Capture the cell that displays the provided text and extract its (X, Y) central coordinate. 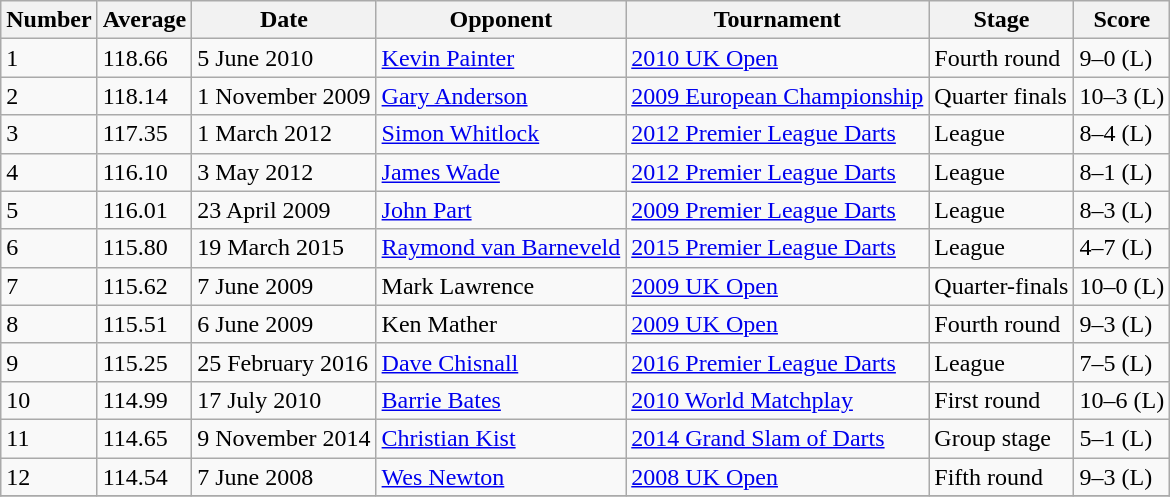
2 (49, 96)
10 (49, 400)
9 (49, 362)
6 (49, 248)
Wes Newton (501, 477)
4–7 (L) (1122, 248)
12 (49, 477)
115.62 (144, 286)
Raymond van Barneveld (501, 248)
17 July 2010 (284, 400)
Tournament (778, 20)
Mark Lawrence (501, 286)
2009 European Championship (778, 96)
Quarter finals (1002, 96)
Barrie Bates (501, 400)
8 (49, 324)
Opponent (501, 20)
5–1 (L) (1122, 438)
114.65 (144, 438)
Fifth round (1002, 477)
6 June 2009 (284, 324)
Number (49, 20)
2015 Premier League Darts (778, 248)
5 (49, 210)
8–4 (L) (1122, 134)
Ken Mather (501, 324)
1 November 2009 (284, 96)
9–0 (L) (1122, 58)
John Part (501, 210)
9 November 2014 (284, 438)
Date (284, 20)
Gary Anderson (501, 96)
114.99 (144, 400)
Quarter-finals (1002, 286)
5 June 2010 (284, 58)
116.01 (144, 210)
Score (1122, 20)
Dave Chisnall (501, 362)
1 (49, 58)
James Wade (501, 172)
Simon Whitlock (501, 134)
118.66 (144, 58)
23 April 2009 (284, 210)
1 March 2012 (284, 134)
10–6 (L) (1122, 400)
2010 UK Open (778, 58)
7 June 2009 (284, 286)
8–3 (L) (1122, 210)
4 (49, 172)
Group stage (1002, 438)
3 May 2012 (284, 172)
115.51 (144, 324)
3 (49, 134)
Stage (1002, 20)
7 (49, 286)
115.25 (144, 362)
2014 Grand Slam of Darts (778, 438)
11 (49, 438)
116.10 (144, 172)
Average (144, 20)
7–5 (L) (1122, 362)
114.54 (144, 477)
2008 UK Open (778, 477)
25 February 2016 (284, 362)
2010 World Matchplay (778, 400)
115.80 (144, 248)
10–0 (L) (1122, 286)
19 March 2015 (284, 248)
117.35 (144, 134)
Kevin Painter (501, 58)
8–1 (L) (1122, 172)
7 June 2008 (284, 477)
2016 Premier League Darts (778, 362)
Christian Kist (501, 438)
10–3 (L) (1122, 96)
2009 Premier League Darts (778, 210)
First round (1002, 400)
118.14 (144, 96)
